Pinpoint the cell where the given text exists, returning its (x, y) midpoint coordinate. 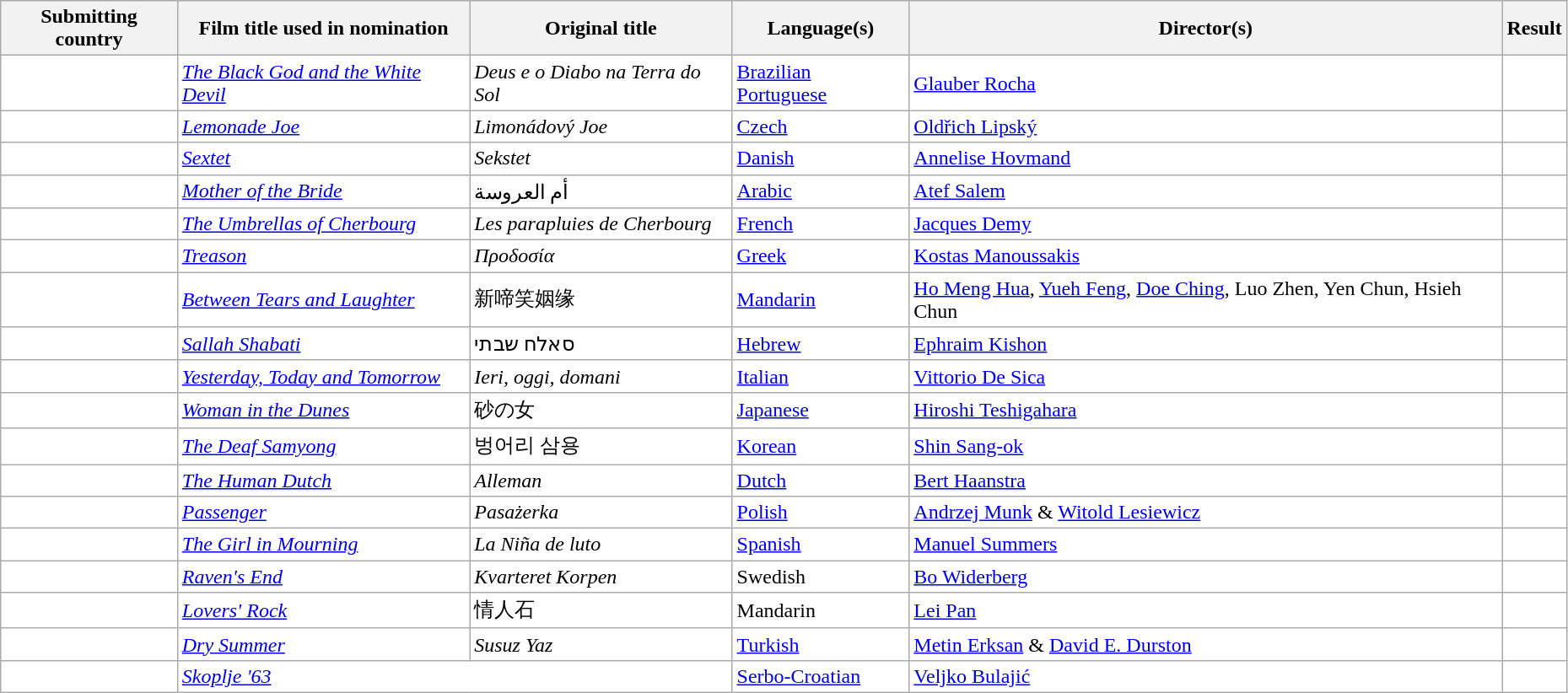
The Deaf Samyong (323, 447)
Kvarteret Korpen (601, 577)
Bo Widerberg (1206, 577)
Jacques Demy (1206, 224)
Ho Meng Hua, Yueh Feng, Doe Ching, Luo Zhen, Yen Chun, Hsieh Chun (1206, 300)
Sekstet (601, 158)
Woman in the Dunes (323, 410)
Atef Salem (1206, 191)
情人石 (601, 610)
Language(s) (821, 29)
Korean (821, 447)
Alleman (601, 480)
The Umbrellas of Cherbourg (323, 224)
French (821, 224)
أم العروسة (601, 191)
Arabic (821, 191)
Les parapluies de Cherbourg (601, 224)
Mother of the Bride (323, 191)
Between Tears and Laughter (323, 300)
Italian (821, 376)
Director(s) (1206, 29)
Sextet (323, 158)
Προδοσία (601, 256)
Treason (323, 256)
Czech (821, 126)
Ieri, oggi, domani (601, 376)
The Human Dutch (323, 480)
Andrzej Munk & Witold Lesiewicz (1206, 513)
Limonádový Joe (601, 126)
Serbo-Croatian (821, 676)
Turkish (821, 644)
Lovers' Rock (323, 610)
新啼笑姻缘 (601, 300)
Japanese (821, 410)
Shin Sang-ok (1206, 447)
Pasażerka (601, 513)
벙어리 삼용 (601, 447)
סאלח שבתי (601, 344)
Brazilian Portuguese (821, 83)
Susuz Yaz (601, 644)
Lei Pan (1206, 610)
Lemonade Joe (323, 126)
Spanish (821, 545)
Raven's End (323, 577)
Skoplje '63 (455, 676)
Greek (821, 256)
Passenger (323, 513)
Submitting country (89, 29)
Hebrew (821, 344)
The Girl in Mourning (323, 545)
Metin Erksan & David E. Durston (1206, 644)
Glauber Rocha (1206, 83)
Bert Haanstra (1206, 480)
Ephraim Kishon (1206, 344)
Vittorio De Sica (1206, 376)
Film title used in nomination (323, 29)
Oldřich Lipský (1206, 126)
Deus e o Diabo na Terra do Sol (601, 83)
Dutch (821, 480)
Danish (821, 158)
Sallah Shabati (323, 344)
Kostas Manoussakis (1206, 256)
Yesterday, Today and Tomorrow (323, 376)
Hiroshi Teshigahara (1206, 410)
Original title (601, 29)
Dry Summer (323, 644)
La Niña de luto (601, 545)
砂の女 (601, 410)
Annelise Hovmand (1206, 158)
Polish (821, 513)
The Black God and the White Devil (323, 83)
Swedish (821, 577)
Result (1534, 29)
Manuel Summers (1206, 545)
Veljko Bulajić (1206, 676)
